Capture the cell that displays the provided text and extract its [X, Y] central coordinate. 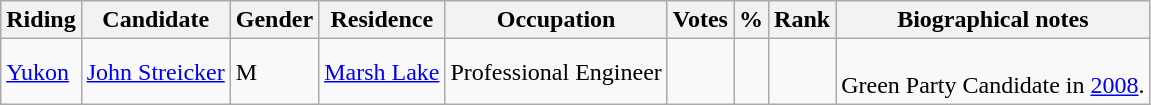
Green Party Candidate in 2008. [993, 72]
Professional Engineer [556, 72]
Rank [802, 20]
Occupation [556, 20]
Yukon [41, 72]
Votes [700, 20]
Riding [41, 20]
Candidate [156, 20]
% [752, 20]
John Streicker [156, 72]
Gender [274, 20]
Biographical notes [993, 20]
M [274, 72]
Residence [382, 20]
Marsh Lake [382, 72]
